Pinpoint the cell where the given text exists, returning its (x, y) midpoint coordinate. 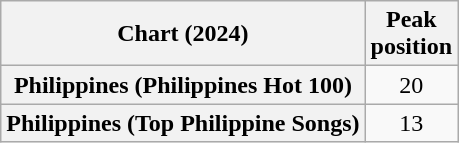
20 (411, 85)
Peakposition (411, 34)
Philippines (Top Philippine Songs) (183, 123)
Philippines (Philippines Hot 100) (183, 85)
13 (411, 123)
Chart (2024) (183, 34)
